Search for the cell housing the specified text and yield its [X, Y] center coordinate. 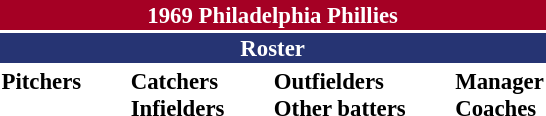
1969 Philadelphia Phillies [272, 15]
Roster [272, 48]
